Identify which cell holds the provided text, then report its [X, Y] central coordinate. 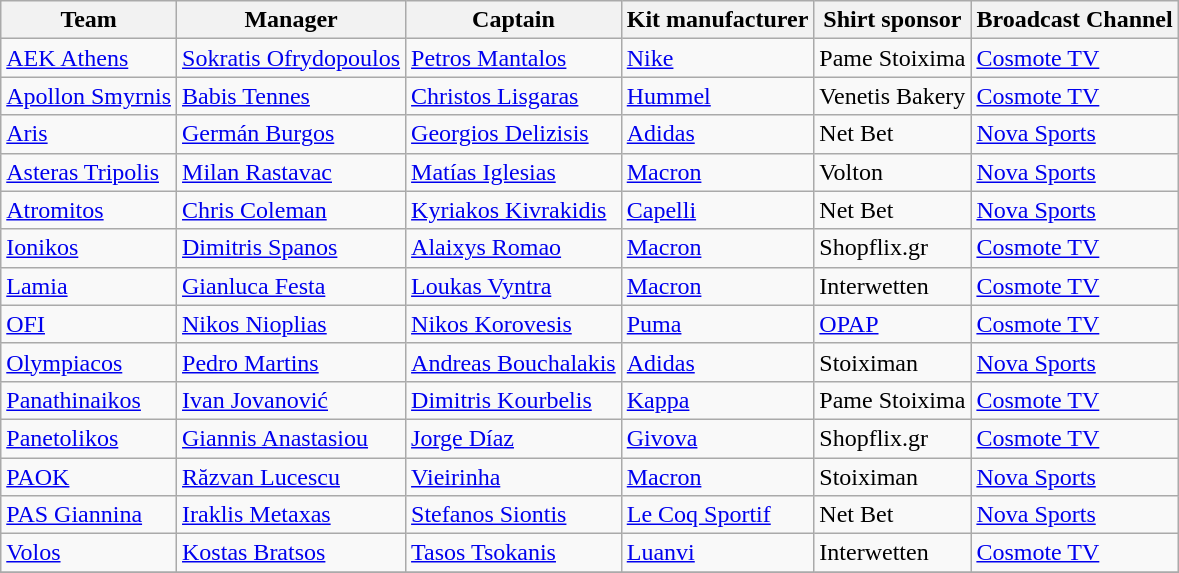
Sokratis Ofrydopoulos [292, 58]
Givova [718, 438]
AEK Athens [89, 58]
Kit manufacturer [718, 20]
Gianluca Festa [292, 286]
Nikos Korovesis [514, 324]
Răzvan Lucescu [292, 477]
Venetis Bakery [892, 96]
Dimitris Kourbelis [514, 400]
Milan Rastavac [292, 172]
Georgios Delizisis [514, 134]
Germán Burgos [292, 134]
Asteras Tripolis [89, 172]
OPAP [892, 324]
Ionikos [89, 248]
Kostas Bratsos [292, 553]
Loukas Vyntra [514, 286]
Panetolikos [89, 438]
Apollon Smyrnis [89, 96]
Jorge Díaz [514, 438]
PAS Giannina [89, 515]
Nikos Nioplias [292, 324]
Dimitris Spanos [292, 248]
Lamia [89, 286]
Alaixys Romao [514, 248]
Broadcast Channel [1074, 20]
Stefanos Siontis [514, 515]
Atromitos [89, 210]
Olympiacos [89, 362]
PAOK [89, 477]
Vieirinha [514, 477]
Luanvi [718, 553]
Shirt sponsor [892, 20]
Nike [718, 58]
Team [89, 20]
Matías Iglesias [514, 172]
Capelli [718, 210]
Puma [718, 324]
Volton [892, 172]
Christos Lisgaras [514, 96]
Kappa [718, 400]
Hummel [718, 96]
Babis Tennes [292, 96]
Petros Mantalos [514, 58]
Manager [292, 20]
Andreas Bouchalakis [514, 362]
Pedro Martins [292, 362]
Captain [514, 20]
Tasos Tsokanis [514, 553]
Ivan Jovanović [292, 400]
Giannis Anastasiou [292, 438]
Volos [89, 553]
Le Coq Sportif [718, 515]
Kyriakos Kivrakidis [514, 210]
Panathinaikos [89, 400]
Chris Coleman [292, 210]
Iraklis Metaxas [292, 515]
OFI [89, 324]
Aris [89, 134]
